Scan for the cell matching the given text and deliver its [x, y] coordinate at center. 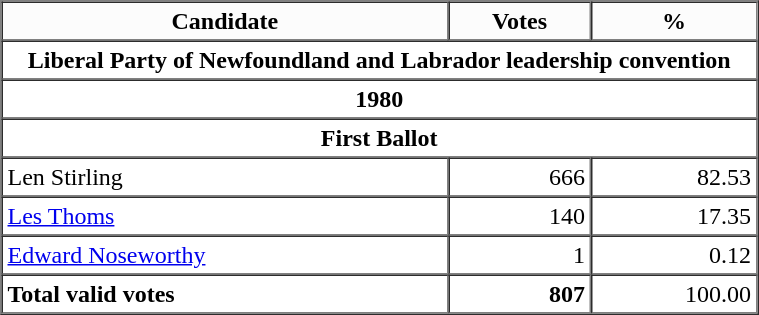
807 [520, 294]
Edward Noseworthy [226, 256]
Liberal Party of Newfoundland and Labrador leadership convention [380, 60]
Votes [520, 22]
17.35 [674, 216]
1 [520, 256]
1980 [380, 100]
82.53 [674, 178]
Les Thoms [226, 216]
% [674, 22]
Candidate [226, 22]
First Ballot [380, 138]
666 [520, 178]
Total valid votes [226, 294]
0.12 [674, 256]
Len Stirling [226, 178]
140 [520, 216]
100.00 [674, 294]
